For the text-containing cell, return its midpoint in (X, Y) coordinate format. 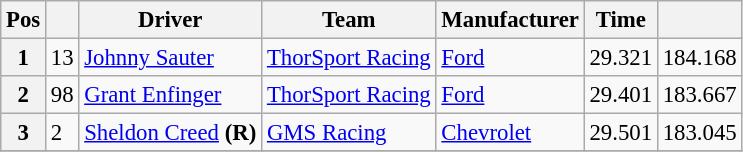
Time (620, 20)
Grant Enfinger (170, 95)
183.667 (700, 95)
98 (62, 95)
Chevrolet (510, 133)
29.321 (620, 58)
184.168 (700, 58)
3 (24, 133)
29.501 (620, 133)
183.045 (700, 133)
29.401 (620, 95)
1 (24, 58)
GMS Racing (349, 133)
Manufacturer (510, 20)
Pos (24, 20)
Johnny Sauter (170, 58)
13 (62, 58)
Driver (170, 20)
Team (349, 20)
Sheldon Creed (R) (170, 133)
